Locate the cell with the specified text and output its (x, y) center coordinate. 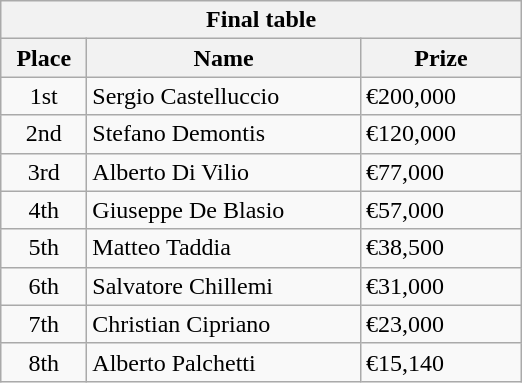
€200,000 (440, 96)
€77,000 (440, 172)
2nd (44, 134)
Christian Cipriano (224, 324)
€57,000 (440, 210)
1st (44, 96)
€38,500 (440, 248)
Matteo Taddia (224, 248)
8th (44, 362)
Alberto Di Vilio (224, 172)
€120,000 (440, 134)
7th (44, 324)
Name (224, 58)
3rd (44, 172)
4th (44, 210)
Sergio Castelluccio (224, 96)
Final table (262, 20)
5th (44, 248)
Giuseppe De Blasio (224, 210)
Prize (440, 58)
Alberto Palchetti (224, 362)
Place (44, 58)
Salvatore Chillemi (224, 286)
€15,140 (440, 362)
€31,000 (440, 286)
€23,000 (440, 324)
Stefano Demontis (224, 134)
6th (44, 286)
